Determine the [x, y] coordinate at the center of the cell enclosing the given text.  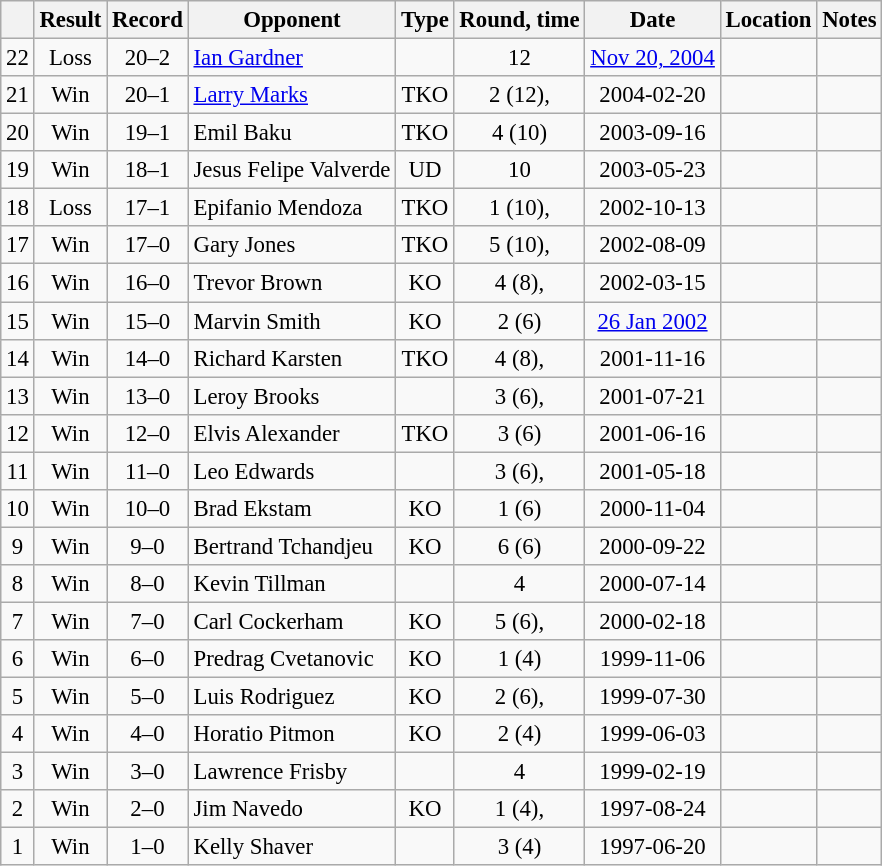
1 (4), [520, 809]
2 (4) [520, 734]
21 [18, 95]
2001-07-21 [652, 396]
5 (10), [520, 245]
5 [18, 697]
Carl Cockerham [292, 621]
Kevin Tillman [292, 584]
3 [18, 772]
2002-10-13 [652, 208]
Notes [850, 20]
17–0 [148, 245]
1 (10), [520, 208]
8–0 [148, 584]
8 [18, 584]
18–1 [148, 170]
Location [768, 20]
2 (6), [520, 697]
11 [18, 471]
Larry Marks [292, 95]
2 (6) [520, 321]
Gary Jones [292, 245]
26 Jan 2002 [652, 321]
Round, time [520, 20]
10–0 [148, 509]
2002-03-15 [652, 283]
9 [18, 546]
19 [18, 170]
1997-06-20 [652, 847]
Opponent [292, 20]
2003-09-16 [652, 133]
15–0 [148, 321]
Brad Ekstam [292, 509]
6 [18, 659]
2000-07-14 [652, 584]
2001-05-18 [652, 471]
1 [18, 847]
Jesus Felipe Valverde [292, 170]
2002-08-09 [652, 245]
Date [652, 20]
14 [18, 358]
Leo Edwards [292, 471]
2000-11-04 [652, 509]
2000-09-22 [652, 546]
7–0 [148, 621]
Jim Navedo [292, 809]
7 [18, 621]
6 (6) [520, 546]
Ian Gardner [292, 58]
Marvin Smith [292, 321]
2003-05-23 [652, 170]
1997-08-24 [652, 809]
16 [18, 283]
Record [148, 20]
Nov 20, 2004 [652, 58]
15 [18, 321]
Predrag Cvetanovic [292, 659]
20 [18, 133]
9–0 [148, 546]
4 (10) [520, 133]
5 (6), [520, 621]
6–0 [148, 659]
Richard Karsten [292, 358]
19–1 [148, 133]
5–0 [148, 697]
22 [18, 58]
UD [425, 170]
2001-11-16 [652, 358]
Epifanio Mendoza [292, 208]
2004-02-20 [652, 95]
12–0 [148, 433]
18 [18, 208]
2001-06-16 [652, 433]
1999-02-19 [652, 772]
1999-11-06 [652, 659]
1999-06-03 [652, 734]
14–0 [148, 358]
Type [425, 20]
1999-07-30 [652, 697]
11–0 [148, 471]
3 (4) [520, 847]
Luis Rodriguez [292, 697]
Leroy Brooks [292, 396]
3 (6) [520, 433]
Emil Baku [292, 133]
13 [18, 396]
2 (12), [520, 95]
20–1 [148, 95]
17 [18, 245]
Trevor Brown [292, 283]
Kelly Shaver [292, 847]
20–2 [148, 58]
Elvis Alexander [292, 433]
17–1 [148, 208]
Bertrand Tchandjeu [292, 546]
1–0 [148, 847]
2000-02-18 [652, 621]
2–0 [148, 809]
1 (6) [520, 509]
Lawrence Frisby [292, 772]
13–0 [148, 396]
3–0 [148, 772]
2 [18, 809]
Result [70, 20]
16–0 [148, 283]
1 (4) [520, 659]
4–0 [148, 734]
Horatio Pitmon [292, 734]
